Output the [x, y] coordinate of the center of the cell containing the given text.  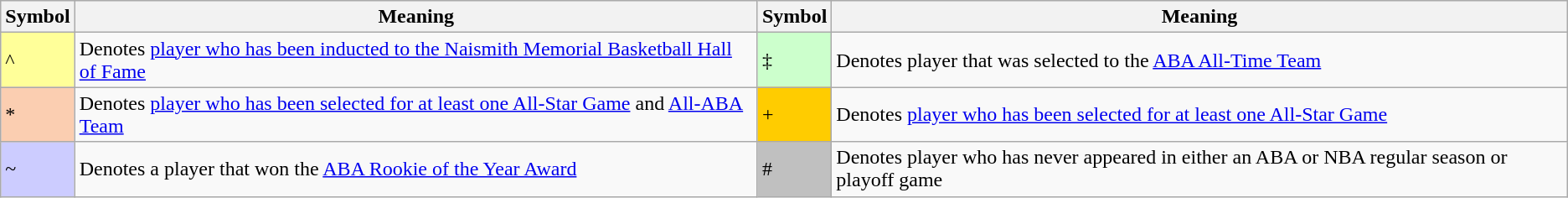
Denotes player who has been selected for at least one All-Star Game [1199, 114]
Denotes a player that won the ABA Rookie of the Year Award [415, 169]
^ [38, 60]
Denotes player who has been selected for at least one All-Star Game and All-ABA Team [415, 114]
Denotes player who has been inducted to the Naismith Memorial Basketball Hall of Fame [415, 60]
* [38, 114]
~ [38, 169]
# [794, 169]
Denotes player that was selected to the ABA All-Time Team [1199, 60]
+ [794, 114]
Denotes player who has never appeared in either an ABA or NBA regular season or playoff game [1199, 169]
‡ [794, 60]
